Search for the cell housing the specified text and yield its [x, y] center coordinate. 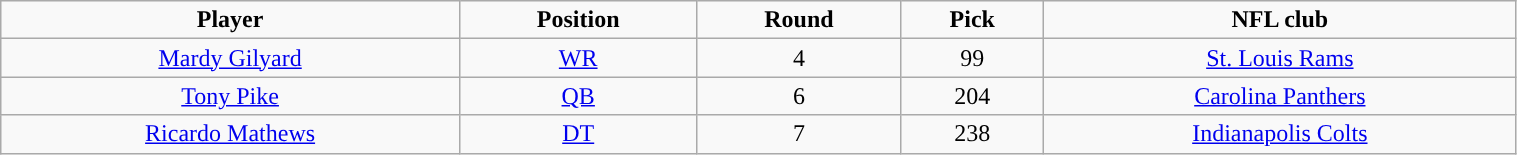
204 [972, 96]
Position [578, 20]
NFL club [1280, 20]
Pick [972, 20]
St. Louis Rams [1280, 58]
99 [972, 58]
DT [578, 134]
Mardy Gilyard [230, 58]
6 [799, 96]
7 [799, 134]
Ricardo Mathews [230, 134]
Indianapolis Colts [1280, 134]
Carolina Panthers [1280, 96]
Tony Pike [230, 96]
Round [799, 20]
WR [578, 58]
4 [799, 58]
238 [972, 134]
QB [578, 96]
Player [230, 20]
